Identify which cell holds the provided text, then report its (X, Y) central coordinate. 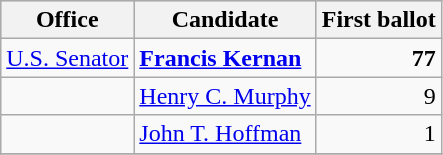
1 (378, 134)
U.S. Senator (68, 58)
Office (68, 20)
9 (378, 96)
John T. Hoffman (225, 134)
First ballot (378, 20)
77 (378, 58)
Francis Kernan (225, 58)
Candidate (225, 20)
Henry C. Murphy (225, 96)
